Search for the cell housing the specified text and yield its [x, y] center coordinate. 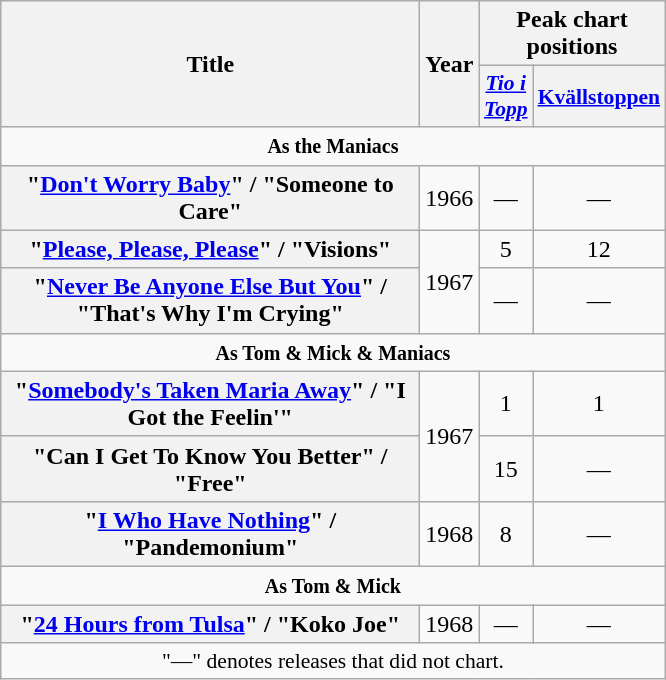
As the Maniacs [333, 146]
Tio i Topp [506, 96]
5 [506, 249]
"Can I Get To Know You Better" / "Free" [210, 468]
Year [450, 64]
"—" denotes releases that did not chart. [333, 661]
As Tom & Mick & Maniacs [333, 352]
"Somebody's Taken Maria Away" / "I Got the Feelin'" [210, 404]
1966 [450, 198]
"Don't Worry Baby" / "Someone to Care" [210, 198]
12 [599, 249]
"I Who Have Nothing" / "Pandemonium" [210, 534]
15 [506, 468]
"Never Be Anyone Else But You" / "That's Why I'm Crying" [210, 300]
Title [210, 64]
As Tom & Mick [333, 585]
8 [506, 534]
Peak chart positions [572, 34]
Kvällstoppen [599, 96]
"Please, Please, Please" / "Visions" [210, 249]
"24 Hours from Tulsa" / "Koko Joe" [210, 623]
